Locate the cell with the specified text and output its (x, y) center coordinate. 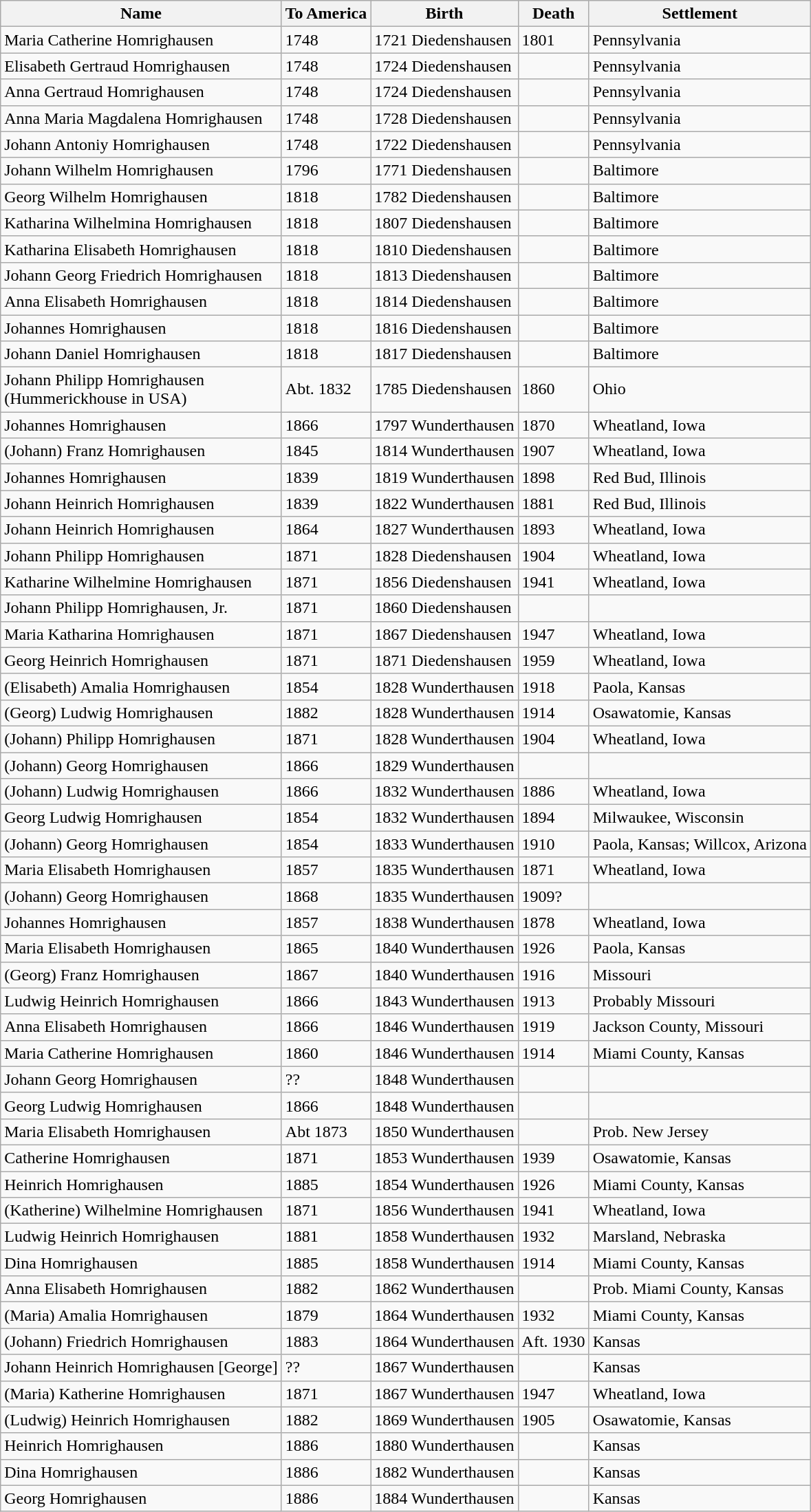
1819 Wunderthausen (444, 477)
1918 (553, 687)
1845 (326, 451)
Abt 1873 (326, 1132)
1870 (553, 425)
Prob. New Jersey (700, 1132)
1850 Wunderthausen (444, 1132)
Johann Philipp Homrighausen(Hummerickhouse in USA) (142, 389)
Paola, Kansas; Willcox, Arizona (700, 844)
Georg Wilhelm Homrighausen (142, 197)
Katharina Wilhelmina Homrighausen (142, 223)
(Johann) Philipp Homrighausen (142, 739)
1782 Diedenshausen (444, 197)
Probably Missouri (700, 1001)
Georg Heinrich Homrighausen (142, 660)
Georg Homrighausen (142, 1498)
Settlement (700, 14)
Elisabeth Gertraud Homrighausen (142, 66)
1785 Diedenshausen (444, 389)
1814 Diedenshausen (444, 301)
(Maria) Amalia Homrighausen (142, 1315)
(Elisabeth) Amalia Homrighausen (142, 687)
1721 Diedenshausen (444, 40)
(Johann) Friedrich Homrighausen (142, 1341)
(Georg) Ludwig Homrighausen (142, 713)
(Ludwig) Heinrich Homrighausen (142, 1420)
Johann Wilhelm Homrighausen (142, 171)
(Georg) Franz Homrighausen (142, 975)
Anna Gertraud Homrighausen (142, 92)
1883 (326, 1341)
Missouri (700, 975)
1865 (326, 949)
Johann Georg Homrighausen (142, 1079)
1856 Wunderthausen (444, 1211)
Katharina Elisabeth Homrighausen (142, 249)
Jackson County, Missouri (700, 1027)
1722 Diedenshausen (444, 144)
Prob. Miami County, Kansas (700, 1289)
1816 Diedenshausen (444, 328)
Johann Heinrich Homrighausen [George] (142, 1368)
1817 Diedenshausen (444, 354)
1864 (326, 530)
Johann Daniel Homrighausen (142, 354)
(Katherine) Wilhelmine Homrighausen (142, 1211)
1860 Diedenshausen (444, 608)
(Johann) Ludwig Homrighausen (142, 792)
1869 Wunderthausen (444, 1420)
1797 Wunderthausen (444, 425)
1854 Wunderthausen (444, 1184)
Anna Maria Magdalena Homrighausen (142, 118)
1919 (553, 1027)
1878 (553, 922)
1893 (553, 530)
1898 (553, 477)
1882 Wunderthausen (444, 1472)
Aft. 1930 (553, 1341)
1810 Diedenshausen (444, 249)
1843 Wunderthausen (444, 1001)
1728 Diedenshausen (444, 118)
1814 Wunderthausen (444, 451)
(Maria) Katherine Homrighausen (142, 1394)
Johann Philipp Homrighausen (142, 556)
1916 (553, 975)
1838 Wunderthausen (444, 922)
1796 (326, 171)
1801 (553, 40)
Maria Katharina Homrighausen (142, 634)
1813 Diedenshausen (444, 275)
1909? (553, 896)
1939 (553, 1158)
Johann Philipp Homrighausen, Jr. (142, 608)
Birth (444, 14)
1829 Wunderthausen (444, 766)
(Johann) Franz Homrighausen (142, 451)
Marsland, Nebraska (700, 1237)
1862 Wunderthausen (444, 1289)
1913 (553, 1001)
Johann Georg Friedrich Homrighausen (142, 275)
1833 Wunderthausen (444, 844)
1884 Wunderthausen (444, 1498)
1828 Diedenshausen (444, 556)
1880 Wunderthausen (444, 1446)
1910 (553, 844)
1807 Diedenshausen (444, 223)
1894 (553, 818)
1905 (553, 1420)
Name (142, 14)
1856 Diedenshausen (444, 582)
Catherine Homrighausen (142, 1158)
1959 (553, 660)
1771 Diedenshausen (444, 171)
Ohio (700, 389)
Abt. 1832 (326, 389)
To America (326, 14)
1827 Wunderthausen (444, 530)
1868 (326, 896)
1879 (326, 1315)
1822 Wunderthausen (444, 504)
Death (553, 14)
1867 (326, 975)
Johann Antoniy Homrighausen (142, 144)
1853 Wunderthausen (444, 1158)
Milwaukee, Wisconsin (700, 818)
1871 Diedenshausen (444, 660)
1907 (553, 451)
1867 Diedenshausen (444, 634)
Katharine Wilhelmine Homrighausen (142, 582)
